Return the (x, y) coordinate for the center point of the cell that contains the specified text.  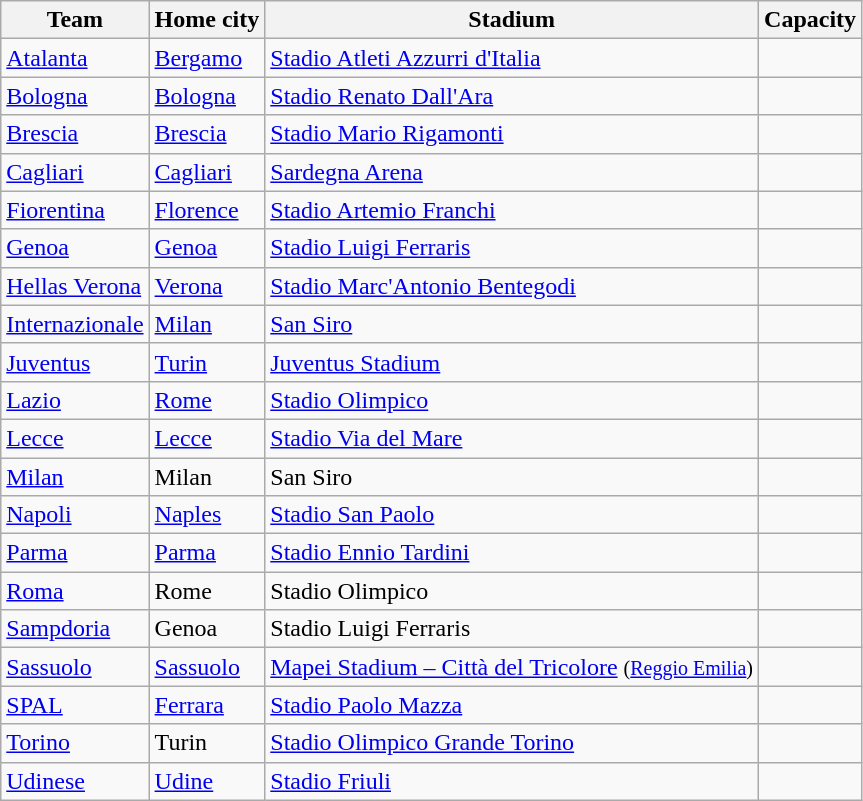
Stadio Paolo Mazza (512, 705)
Roma (75, 591)
Capacity (810, 20)
Stadio Mario Rigamonti (512, 134)
SPAL (75, 705)
Home city (207, 20)
Hellas Verona (75, 286)
Verona (207, 286)
Sardegna Arena (512, 172)
Juventus (75, 362)
Udine (207, 781)
Napoli (75, 515)
Ferrara (207, 705)
Mapei Stadium – Città del Tricolore (Reggio Emilia) (512, 667)
Stadio Atleti Azzurri d'Italia (512, 58)
Bergamo (207, 58)
Juventus Stadium (512, 362)
Naples (207, 515)
Udinese (75, 781)
Stadium (512, 20)
Internazionale (75, 324)
Fiorentina (75, 210)
Torino (75, 743)
Stadio Via del Mare (512, 438)
Stadio Friuli (512, 781)
Atalanta (75, 58)
Sampdoria (75, 629)
Stadio Ennio Tardini (512, 553)
Team (75, 20)
Stadio San Paolo (512, 515)
Stadio Marc'Antonio Bentegodi (512, 286)
Florence (207, 210)
Stadio Renato Dall'Ara (512, 96)
Stadio Olimpico Grande Torino (512, 743)
Lazio (75, 400)
Stadio Artemio Franchi (512, 210)
